For the text-containing cell, return its midpoint in (x, y) coordinate format. 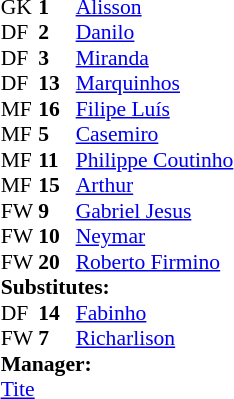
16 (57, 109)
14 (57, 313)
2 (57, 33)
Substitutes: (118, 287)
Gabriel Jesus (155, 211)
10 (57, 237)
3 (57, 58)
Casemiro (155, 135)
Richarlison (155, 339)
15 (57, 185)
9 (57, 211)
Arthur (155, 185)
Neymar (155, 237)
Marquinhos (155, 83)
Miranda (155, 58)
13 (57, 83)
5 (57, 135)
Fabinho (155, 313)
Danilo (155, 33)
20 (57, 262)
11 (57, 160)
Filipe Luís (155, 109)
Roberto Firmino (155, 262)
Philippe Coutinho (155, 160)
7 (57, 339)
Manager: (118, 364)
